For the text-containing cell, return its midpoint in [X, Y] coordinate format. 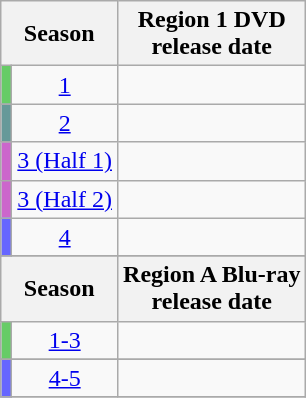
1-3 [65, 340]
1 [65, 85]
4-5 [65, 378]
2 [65, 123]
4 [65, 237]
3 (Half 1) [65, 161]
3 (Half 2) [65, 199]
Region A Blu-rayrelease date [212, 288]
Region 1 DVDrelease date [212, 34]
